For the text-containing cell, return its midpoint in (x, y) coordinate format. 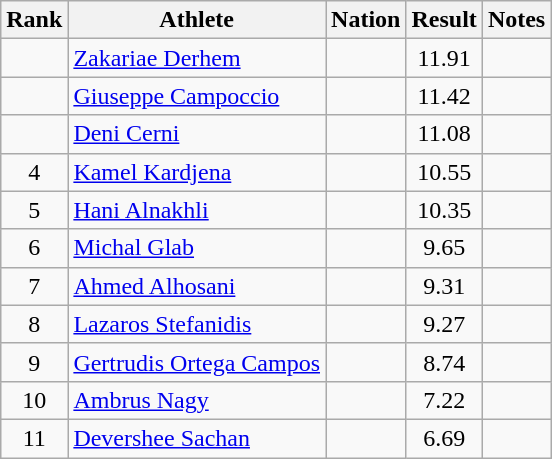
Notes (516, 20)
7 (34, 286)
10.35 (444, 210)
10 (34, 400)
Kamel Kardjena (197, 172)
11.91 (444, 58)
Gertrudis Ortega Campos (197, 362)
Ambrus Nagy (197, 400)
Lazaros Stefanidis (197, 324)
9 (34, 362)
11.42 (444, 96)
9.65 (444, 248)
6 (34, 248)
10.55 (444, 172)
4 (34, 172)
5 (34, 210)
8 (34, 324)
Rank (34, 20)
11.08 (444, 134)
8.74 (444, 362)
Ahmed Alhosani (197, 286)
Deni Cerni (197, 134)
Result (444, 20)
9.31 (444, 286)
7.22 (444, 400)
Athlete (197, 20)
Zakariae Derhem (197, 58)
Michal Glab (197, 248)
11 (34, 438)
9.27 (444, 324)
Giuseppe Campoccio (197, 96)
6.69 (444, 438)
Hani Alnakhli (197, 210)
Nation (366, 20)
Devershee Sachan (197, 438)
